Locate the cell with the specified text and output its [x, y] center coordinate. 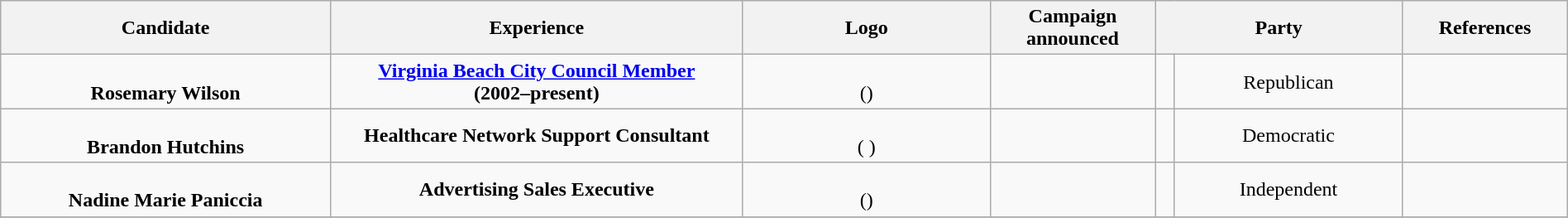
Brandon Hutchins [165, 136]
Candidate [165, 28]
Democratic [1288, 136]
( ) [867, 136]
References [1485, 28]
Nadine Marie Paniccia [165, 189]
Virginia Beach City Council Member(2002–present) [538, 81]
Republican [1288, 81]
Logo [867, 28]
Campaign announced [1072, 28]
Experience [538, 28]
Healthcare Network Support Consultant [538, 136]
Party [1279, 28]
Independent [1288, 189]
Rosemary Wilson [165, 81]
Advertising Sales Executive [538, 189]
